Find where the given text appears and provide that cell's center as (x, y) coordinate. 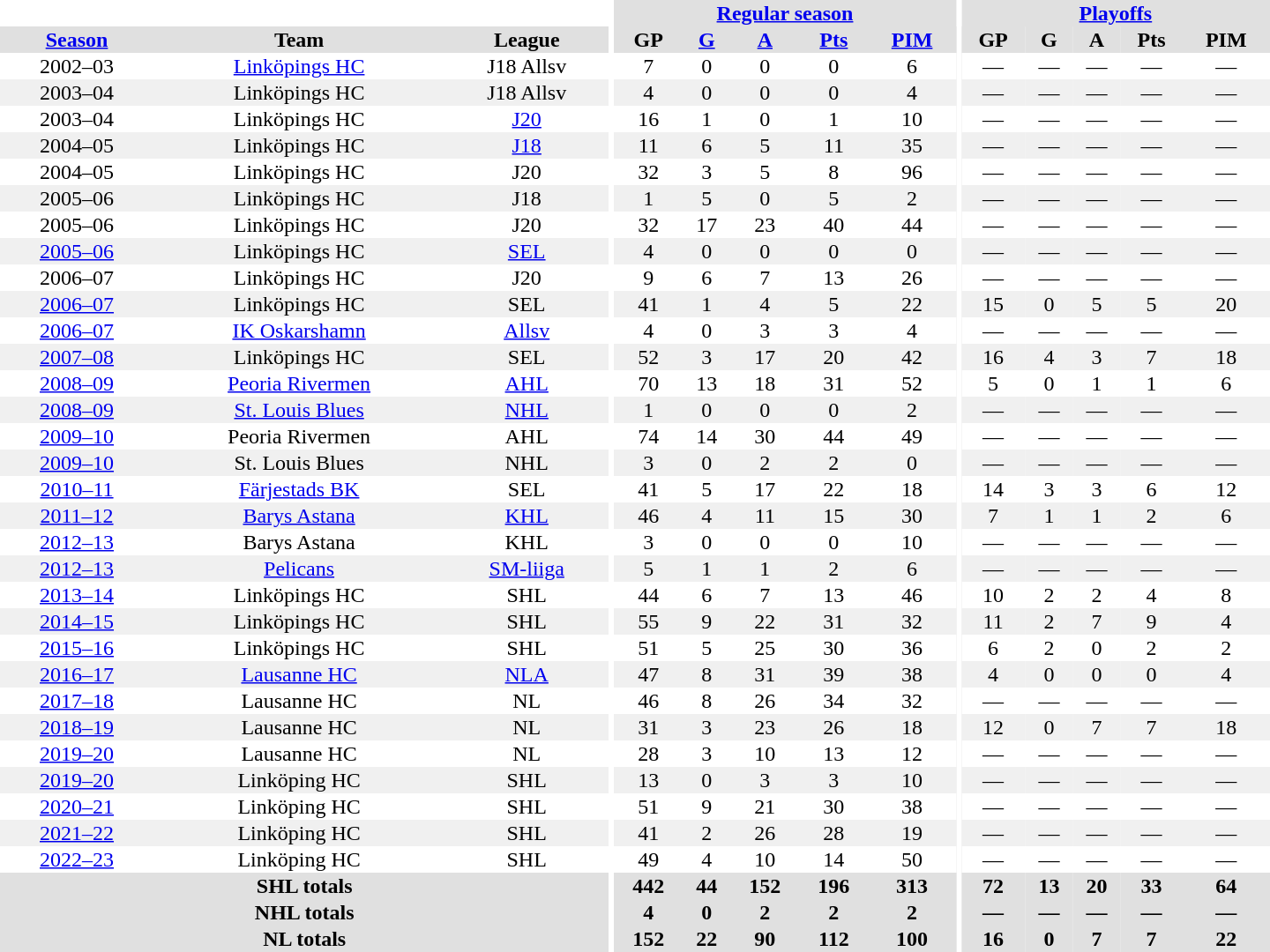
74 (648, 436)
2021–22 (77, 833)
Season (77, 40)
36 (912, 648)
196 (833, 886)
Pelicans (299, 569)
64 (1226, 886)
NLA (527, 674)
2007–08 (77, 357)
SHL totals (304, 886)
2015–16 (77, 648)
Allsv (527, 331)
Regular season (785, 13)
League (527, 40)
21 (765, 807)
Team (299, 40)
96 (912, 172)
2022–23 (77, 859)
42 (912, 357)
SM-liiga (527, 569)
55 (648, 621)
19 (912, 833)
2002–03 (77, 66)
Färjestads BK (299, 489)
Playoffs (1116, 13)
NL totals (304, 939)
39 (833, 674)
34 (833, 701)
IK Oskarshamn (299, 331)
442 (648, 886)
2011–12 (77, 516)
2014–15 (77, 621)
40 (833, 225)
2017–18 (77, 701)
2016–17 (77, 674)
50 (912, 859)
35 (912, 145)
112 (833, 939)
25 (765, 648)
2020–21 (77, 807)
100 (912, 939)
2018–19 (77, 727)
313 (912, 886)
2010–11 (77, 489)
72 (993, 886)
90 (765, 939)
47 (648, 674)
2013–14 (77, 595)
NHL totals (304, 912)
33 (1151, 886)
70 (648, 383)
